Output the [x, y] coordinate of the center of the cell containing the given text.  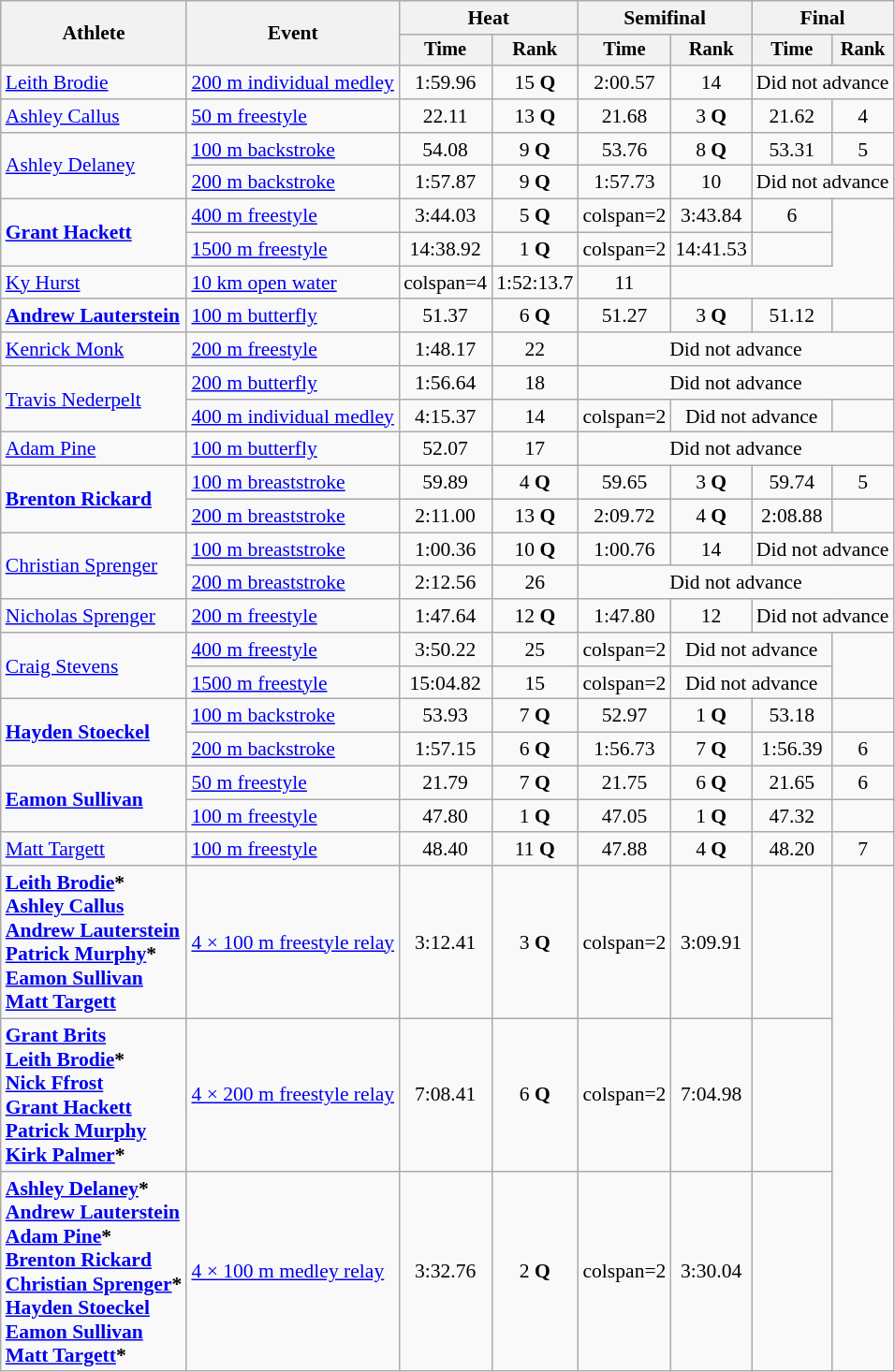
1:59.96 [446, 82]
52.07 [446, 449]
Final [823, 18]
Event [292, 34]
Ashley Delaney [94, 167]
22.11 [446, 116]
53.18 [792, 716]
15 [535, 683]
47.05 [624, 816]
10 km open water [292, 283]
1:47.64 [446, 616]
12 Q [535, 616]
21.62 [792, 116]
Christian Sprenger [94, 565]
4:15.37 [446, 416]
12 [711, 616]
21.75 [624, 783]
Andrew Lauterstein [94, 316]
21.65 [792, 783]
51.27 [624, 316]
3:32.76 [446, 1272]
Travis Nederpelt [94, 399]
3:12.41 [446, 941]
59.89 [446, 483]
59.65 [624, 483]
Hayden Stoeckel [94, 732]
15:04.82 [446, 683]
18 [535, 383]
Grant Hackett [94, 232]
Adam Pine [94, 449]
2:09.72 [624, 517]
1:56.39 [792, 750]
1:56.73 [624, 750]
3:50.22 [446, 650]
4 [863, 116]
10 [711, 182]
17 [535, 449]
1:56.64 [446, 383]
2:00.57 [624, 82]
Athlete [94, 34]
7:08.41 [446, 1095]
Nicholas Sprenger [94, 616]
Semifinal [665, 18]
2:12.56 [446, 583]
7:04.98 [711, 1095]
5 Q [535, 216]
2:11.00 [446, 517]
2 Q [535, 1272]
1:47.80 [624, 616]
1:00.76 [624, 549]
53.31 [792, 150]
1:57.15 [446, 750]
2:08.88 [792, 517]
colspan=4 [446, 283]
3:30.04 [711, 1272]
3:09.91 [711, 941]
4 × 100 m medley relay [292, 1272]
22 [535, 349]
1:00.36 [446, 549]
21.79 [446, 783]
Eamon Sullivan [94, 799]
Leith Brodie*Ashley CallusAndrew LautersteinPatrick Murphy*Eamon SullivanMatt Targett [94, 941]
51.37 [446, 316]
Kenrick Monk [94, 349]
47.32 [792, 816]
48.20 [792, 850]
Leith Brodie [94, 82]
21.68 [624, 116]
51.12 [792, 316]
47.80 [446, 816]
11 [624, 283]
26 [535, 583]
59.74 [792, 483]
15 Q [535, 82]
53.76 [624, 150]
Matt Targett [94, 850]
10 Q [535, 549]
52.97 [624, 716]
Craig Stevens [94, 666]
400 m individual medley [292, 416]
Heat [489, 18]
Ky Hurst [94, 283]
Ashley Delaney*Andrew LautersteinAdam Pine*Brenton RickardChristian Sprenger*Hayden StoeckelEamon SullivanMatt Targett* [94, 1272]
4 × 100 m freestyle relay [292, 941]
53.93 [446, 716]
3:43.84 [711, 216]
4 × 200 m freestyle relay [292, 1095]
200 m butterfly [292, 383]
1:48.17 [446, 349]
Ashley Callus [94, 116]
25 [535, 650]
7 [863, 850]
Brenton Rickard [94, 500]
54.08 [446, 150]
Grant BritsLeith Brodie*Nick FfrostGrant HackettPatrick MurphyKirk Palmer* [94, 1095]
47.88 [624, 850]
14:38.92 [446, 250]
48.40 [446, 850]
3:44.03 [446, 216]
1:52:13.7 [535, 283]
14:41.53 [711, 250]
8 Q [711, 150]
11 Q [535, 850]
1:57.73 [624, 182]
1:57.87 [446, 182]
200 m individual medley [292, 82]
